Capture the cell that displays the provided text and extract its (x, y) central coordinate. 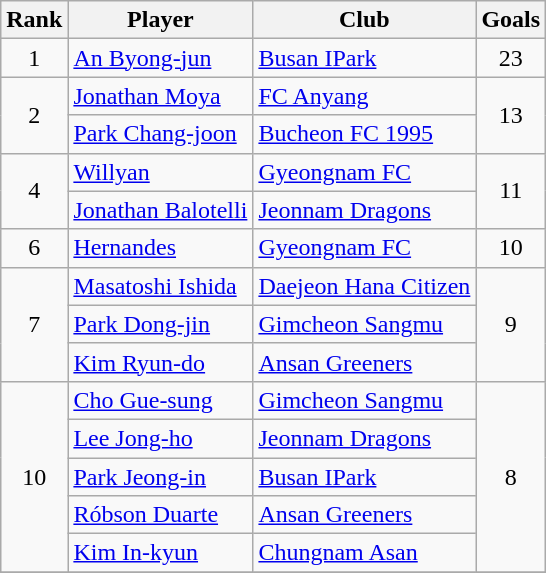
Kim In-kyun (160, 553)
11 (511, 191)
Park Dong-jin (160, 324)
6 (34, 248)
8 (511, 476)
Rank (34, 20)
Jonathan Balotelli (160, 210)
FC Anyang (364, 96)
Goals (511, 20)
Park Chang-joon (160, 134)
4 (34, 191)
Cho Gue-sung (160, 400)
Jonathan Moya (160, 96)
2 (34, 115)
7 (34, 324)
Masatoshi Ishida (160, 286)
Chungnam Asan (364, 553)
Bucheon FC 1995 (364, 134)
9 (511, 324)
Player (160, 20)
Róbson Duarte (160, 515)
Hernandes (160, 248)
Lee Jong-ho (160, 438)
Daejeon Hana Citizen (364, 286)
Kim Ryun-do (160, 362)
23 (511, 58)
An Byong-jun (160, 58)
1 (34, 58)
Club (364, 20)
Park Jeong-in (160, 477)
Willyan (160, 172)
13 (511, 115)
